Search for the cell housing the specified text and yield its (x, y) center coordinate. 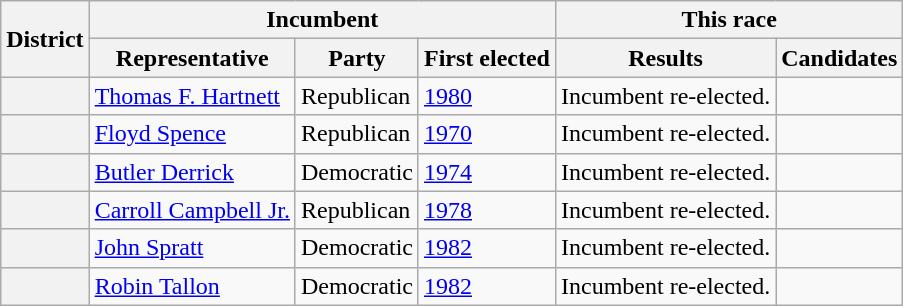
Thomas F. Hartnett (192, 96)
Floyd Spence (192, 134)
Robin Tallon (192, 286)
Carroll Campbell Jr. (192, 210)
1974 (486, 172)
1970 (486, 134)
Representative (192, 58)
John Spratt (192, 248)
Butler Derrick (192, 172)
1978 (486, 210)
Incumbent (322, 20)
1980 (486, 96)
This race (728, 20)
District (45, 39)
Candidates (840, 58)
First elected (486, 58)
Results (665, 58)
Party (356, 58)
